Scan for the cell matching the given text and deliver its [x, y] coordinate at center. 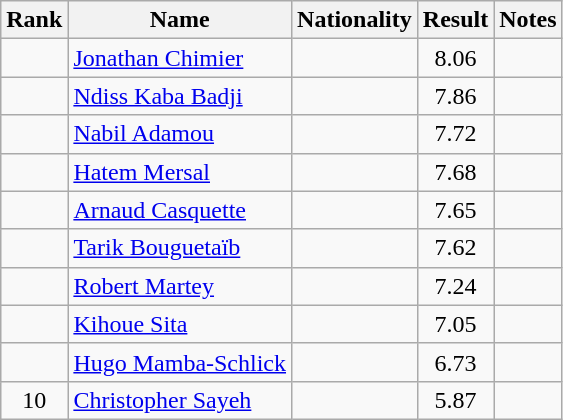
8.06 [455, 58]
7.65 [455, 210]
7.68 [455, 172]
7.86 [455, 96]
Name [180, 20]
5.87 [455, 400]
7.62 [455, 248]
Christopher Sayeh [180, 400]
Robert Martey [180, 286]
7.72 [455, 134]
Tarik Bouguetaïb [180, 248]
6.73 [455, 362]
10 [34, 400]
Ndiss Kaba Badji [180, 96]
Hatem Mersal [180, 172]
Nationality [355, 20]
7.24 [455, 286]
Arnaud Casquette [180, 210]
Kihoue Sita [180, 324]
7.05 [455, 324]
Jonathan Chimier [180, 58]
Notes [528, 20]
Hugo Mamba-Schlick [180, 362]
Result [455, 20]
Nabil Adamou [180, 134]
Rank [34, 20]
